For the text-containing cell, return its midpoint in [x, y] coordinate format. 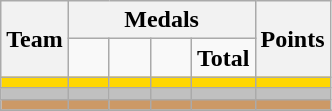
Medals [162, 20]
Team [35, 39]
Points [292, 39]
Total [223, 58]
